Search for the cell housing the specified text and yield its (X, Y) center coordinate. 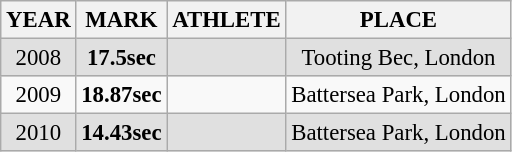
ATHLETE (226, 20)
Tooting Bec, London (398, 58)
MARK (122, 20)
PLACE (398, 20)
2009 (38, 95)
2010 (38, 133)
17.5sec (122, 58)
14.43sec (122, 133)
2008 (38, 58)
18.87sec (122, 95)
YEAR (38, 20)
